Find where the given text appears and provide that cell's center as [x, y] coordinate. 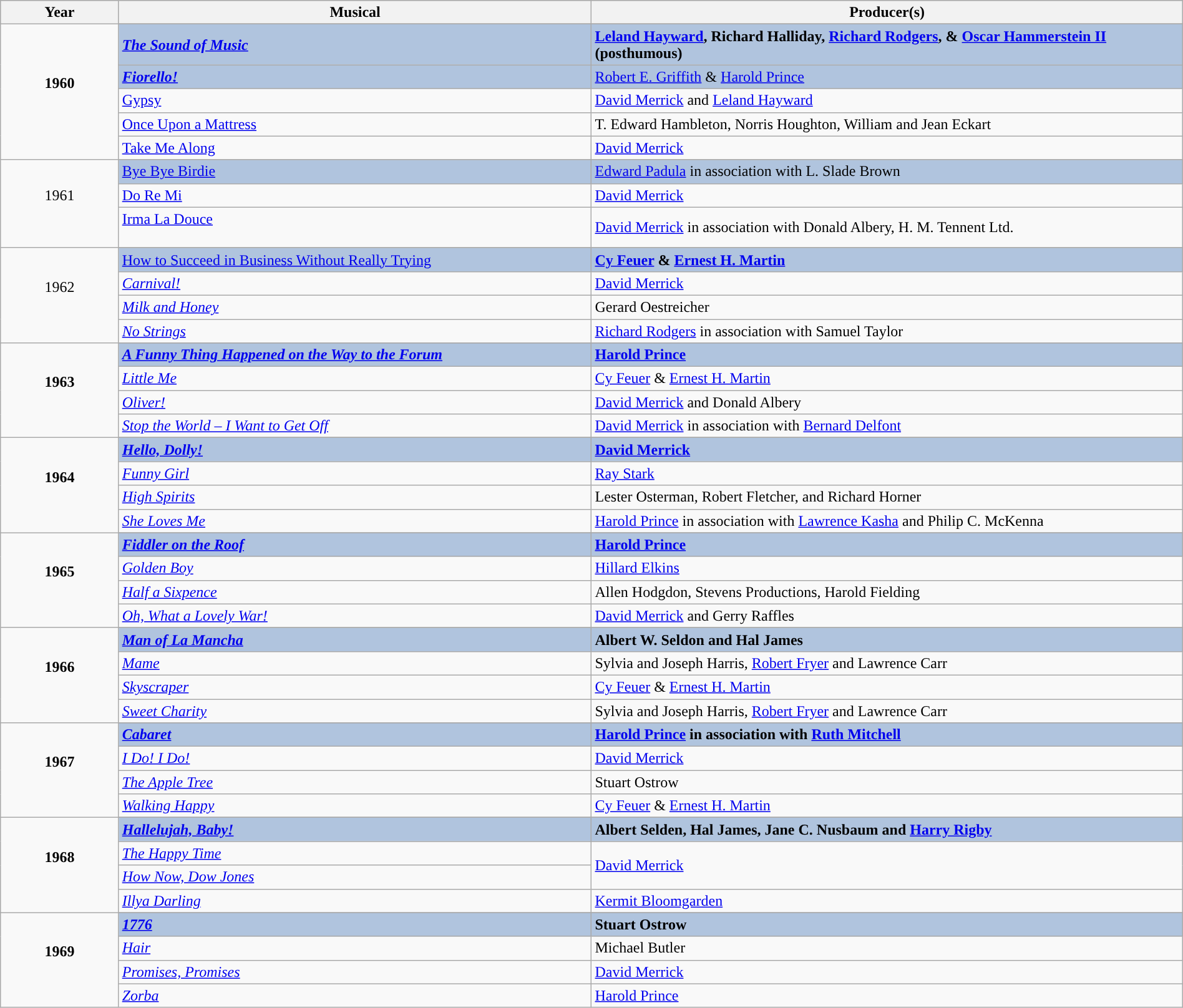
Carnival! [355, 283]
Promises, Promises [355, 972]
How to Succeed in Business Without Really Trying [355, 259]
Walking Happy [355, 806]
The Sound of Music [355, 45]
Albert Selden, Hal James, Jane C. Nusbaum and Harry Rigby [887, 830]
Fiorello! [355, 77]
1965 [60, 580]
Albert W. Seldon and Hal James [887, 639]
High Spirits [355, 497]
Zorba [355, 996]
I Do! I Do! [355, 758]
Hello, Dolly! [355, 450]
Oliver! [355, 402]
Oh, What a Lovely War! [355, 616]
1967 [60, 770]
1968 [60, 865]
1776 [355, 924]
Kermit Bloomgarden [887, 901]
Hallelujah, Baby! [355, 830]
Ray Stark [887, 473]
1961 [60, 203]
T. Edward Hambleton, Norris Houghton, William and Jean Eckart [887, 124]
1964 [60, 485]
Golden Boy [355, 568]
Year [60, 12]
Take Me Along [355, 148]
She Loves Me [355, 521]
Cabaret [355, 735]
1960 [60, 92]
No Strings [355, 331]
Man of La Mancha [355, 639]
Harold Prince in association with Lawrence Kasha and Philip C. McKenna [887, 521]
Harold Prince in association with Ruth Mitchell [887, 735]
1966 [60, 675]
Gypsy [355, 100]
Robert E. Griffith & Harold Prince [887, 77]
Lester Osterman, Robert Fletcher, and Richard Horner [887, 497]
David Merrick and Donald Albery [887, 402]
1963 [60, 390]
Michael Butler [887, 948]
Bye Bye Birdie [355, 172]
Skyscraper [355, 687]
The Happy Time [355, 853]
Edward Padula in association with L. Slade Brown [887, 172]
Illya Darling [355, 901]
1962 [60, 295]
A Funny Thing Happened on the Way to the Forum [355, 355]
Milk and Honey [355, 307]
1969 [60, 960]
David Merrick in association with Donald Albery, H. M. Tennent Ltd. [887, 227]
David Merrick in association with Bernard Delfont [887, 426]
Musical [355, 12]
Fiddler on the Roof [355, 545]
Hillard Elkins [887, 568]
Mame [355, 663]
Gerard Oestreicher [887, 307]
Leland Hayward, Richard Halliday, Richard Rodgers, & Oscar Hammerstein II (posthumous) [887, 45]
David Merrick and Leland Hayward [887, 100]
Allen Hodgdon, Stevens Productions, Harold Fielding [887, 592]
Half a Sixpence [355, 592]
David Merrick and Gerry Raffles [887, 616]
Funny Girl [355, 473]
How Now, Dow Jones [355, 877]
Richard Rodgers in association with Samuel Taylor [887, 331]
Do Re Mi [355, 195]
Once Upon a Mattress [355, 124]
Irma La Douce [355, 227]
Stop the World – I Want to Get Off [355, 426]
Hair [355, 948]
Sweet Charity [355, 710]
The Apple Tree [355, 782]
Little Me [355, 379]
Producer(s) [887, 12]
